Return (X, Y) of the center of cell containing provided text 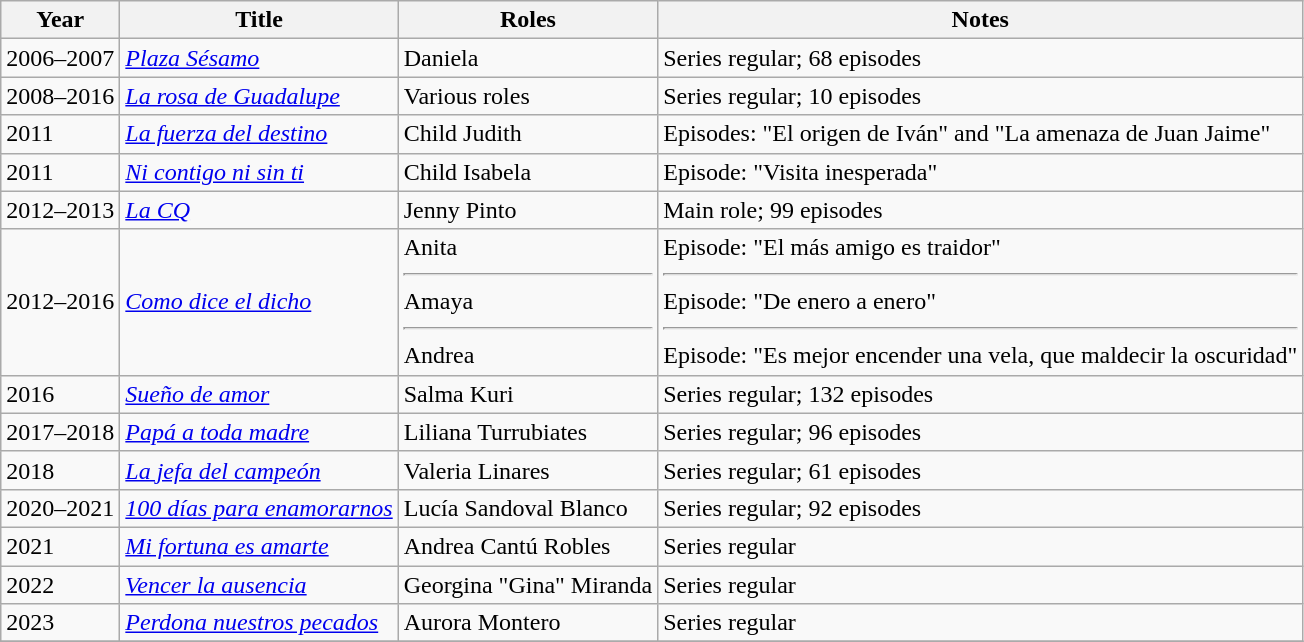
2021 (60, 546)
Series regular; 68 episodes (980, 58)
2012–2016 (60, 302)
2022 (60, 585)
La jefa del campeón (259, 470)
Title (259, 20)
Main role; 99 episodes (980, 210)
Lucía Sandoval Blanco (528, 508)
2023 (60, 623)
Mi fortuna es amarte (259, 546)
Child Isabela (528, 172)
Como dice el dicho (259, 302)
AnitaAmayaAndrea (528, 302)
Aurora Montero (528, 623)
Papá a toda madre (259, 432)
Notes (980, 20)
Salma Kuri (528, 394)
Plaza Sésamo (259, 58)
2012–2013 (60, 210)
Episode: "El más amigo es traidor"Episode: "De enero a enero"Episode: "Es mejor encender una vela, que maldecir la oscuridad" (980, 302)
Perdona nuestros pecados (259, 623)
2016 (60, 394)
Series regular; 96 episodes (980, 432)
Series regular; 61 episodes (980, 470)
Vencer la ausencia (259, 585)
Episode: "Visita inesperada" (980, 172)
2017–2018 (60, 432)
Georgina "Gina" Miranda (528, 585)
Episodes: "El origen de Iván" and "La amenaza de Juan Jaime" (980, 134)
La fuerza del destino (259, 134)
Valeria Linares (528, 470)
Year (60, 20)
Andrea Cantú Robles (528, 546)
Child Judith (528, 134)
La rosa de Guadalupe (259, 96)
La CQ (259, 210)
2006–2007 (60, 58)
Series regular; 132 episodes (980, 394)
2020–2021 (60, 508)
Series regular; 92 episodes (980, 508)
2018 (60, 470)
Sueño de amor (259, 394)
Series regular; 10 episodes (980, 96)
Daniela (528, 58)
2008–2016 (60, 96)
Various roles (528, 96)
Jenny Pinto (528, 210)
Roles (528, 20)
Liliana Turrubiates (528, 432)
Ni contigo ni sin ti (259, 172)
100 días para enamorarnos (259, 508)
